From the cell containing the given text, extract its center point as (X, Y) coordinate. 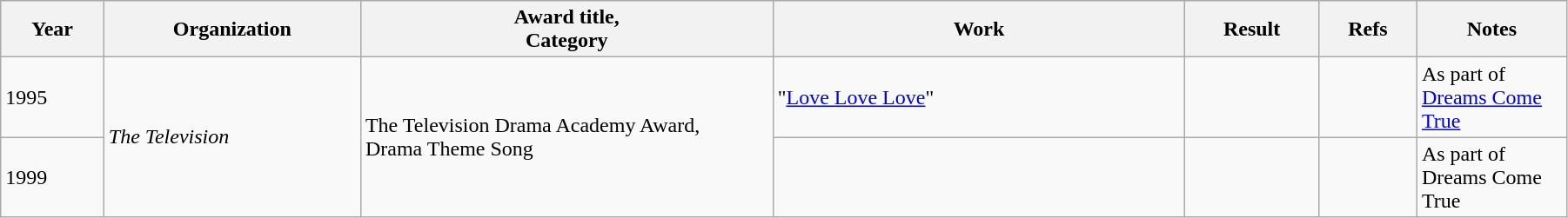
Notes (1491, 30)
The Television (231, 137)
Award title,Category (566, 30)
The Television Drama Academy Award,Drama Theme Song (566, 137)
Year (52, 30)
Refs (1368, 30)
1999 (52, 177)
1995 (52, 97)
Organization (231, 30)
Result (1251, 30)
"Love Love Love" (979, 97)
Work (979, 30)
